Search for the cell housing the specified text and yield its [X, Y] center coordinate. 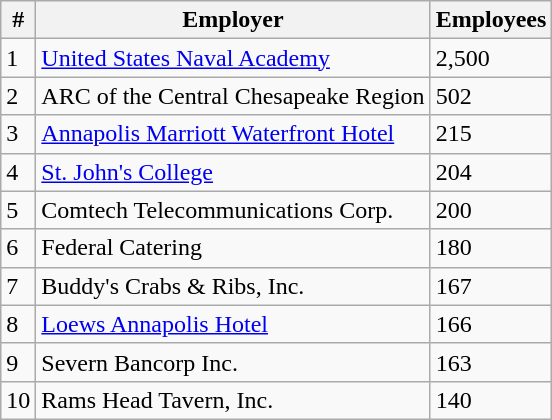
180 [491, 248]
3 [18, 134]
2 [18, 96]
8 [18, 324]
215 [491, 134]
163 [491, 362]
St. John's College [233, 172]
Federal Catering [233, 248]
5 [18, 210]
1 [18, 58]
2,500 [491, 58]
4 [18, 172]
Annapolis Marriott Waterfront Hotel [233, 134]
204 [491, 172]
ARC of the Central Chesapeake Region [233, 96]
167 [491, 286]
Severn Bancorp Inc. [233, 362]
# [18, 20]
Buddy's Crabs & Ribs, Inc. [233, 286]
7 [18, 286]
166 [491, 324]
Comtech Telecommunications Corp. [233, 210]
6 [18, 248]
10 [18, 400]
502 [491, 96]
200 [491, 210]
Rams Head Tavern, Inc. [233, 400]
Employer [233, 20]
Loews Annapolis Hotel [233, 324]
9 [18, 362]
Employees [491, 20]
140 [491, 400]
United States Naval Academy [233, 58]
